Search for the cell housing the specified text and yield its (x, y) center coordinate. 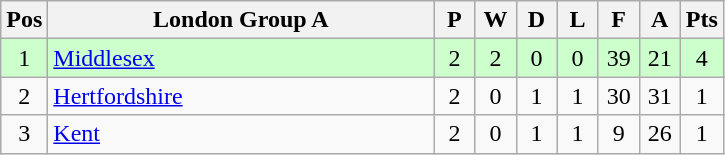
31 (660, 96)
Hertfordshire (241, 96)
D (536, 20)
L (578, 20)
4 (702, 58)
39 (618, 58)
30 (618, 96)
Pos (24, 20)
9 (618, 134)
A (660, 20)
3 (24, 134)
Pts (702, 20)
W (496, 20)
London Group A (241, 20)
21 (660, 58)
Middlesex (241, 58)
26 (660, 134)
Kent (241, 134)
P (454, 20)
F (618, 20)
